Determine the [X, Y] coordinate at the center of the cell enclosing the given text.  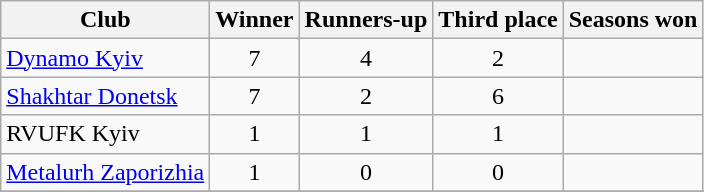
Runners-up [366, 20]
Seasons won [633, 20]
Winner [254, 20]
RVUFK Kyiv [106, 134]
Metalurh Zaporizhia [106, 172]
Third place [498, 20]
Dynamo Kyiv [106, 58]
4 [366, 58]
Shakhtar Donetsk [106, 96]
Club [106, 20]
6 [498, 96]
